From the cell containing the given text, extract its center point as [x, y] coordinate. 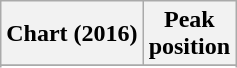
Peakposition [189, 34]
Chart (2016) [72, 34]
